Return the [x, y] coordinate for the center point of the cell that contains the specified text.  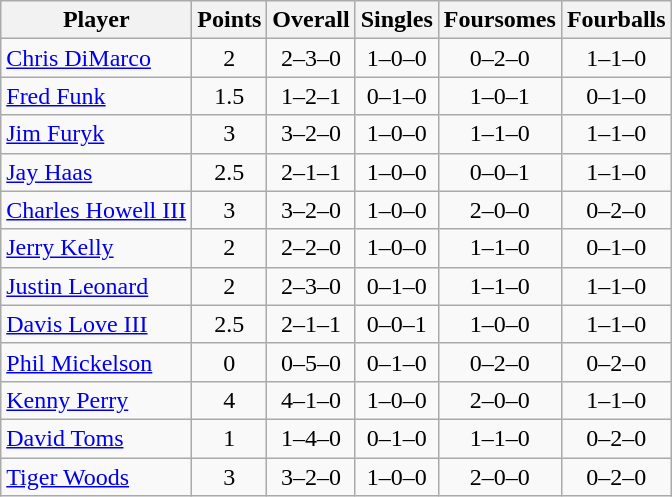
Player [96, 20]
Charles Howell III [96, 210]
Foursomes [500, 20]
Phil Mickelson [96, 362]
Tiger Woods [96, 477]
Overall [311, 20]
Jim Furyk [96, 134]
4–1–0 [311, 400]
Points [230, 20]
0–5–0 [311, 362]
Fred Funk [96, 96]
Singles [396, 20]
Davis Love III [96, 324]
Jerry Kelly [96, 248]
2–2–0 [311, 248]
Jay Haas [96, 172]
Fourballs [616, 20]
1 [230, 438]
1–4–0 [311, 438]
Chris DiMarco [96, 58]
Kenny Perry [96, 400]
1–0–1 [500, 96]
Justin Leonard [96, 286]
1.5 [230, 96]
0 [230, 362]
4 [230, 400]
David Toms [96, 438]
1–2–1 [311, 96]
